Identify which cell holds the provided text, then report its (X, Y) central coordinate. 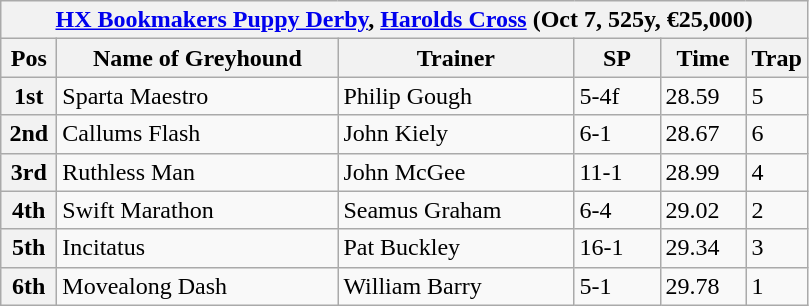
1st (29, 96)
5-1 (617, 286)
5 (776, 96)
29.02 (703, 210)
John McGee (456, 172)
Sparta Maestro (198, 96)
6-4 (617, 210)
4th (29, 210)
Pos (29, 58)
28.67 (703, 134)
5-4f (617, 96)
6-1 (617, 134)
6th (29, 286)
Time (703, 58)
Philip Gough (456, 96)
Seamus Graham (456, 210)
William Barry (456, 286)
28.59 (703, 96)
16-1 (617, 248)
Callums Flash (198, 134)
5th (29, 248)
Trainer (456, 58)
John Kiely (456, 134)
Incitatus (198, 248)
29.34 (703, 248)
6 (776, 134)
SP (617, 58)
3rd (29, 172)
Pat Buckley (456, 248)
2nd (29, 134)
Swift Marathon (198, 210)
1 (776, 286)
HX Bookmakers Puppy Derby, Harolds Cross (Oct 7, 525y, €25,000) (404, 20)
Movealong Dash (198, 286)
Ruthless Man (198, 172)
29.78 (703, 286)
3 (776, 248)
28.99 (703, 172)
2 (776, 210)
Name of Greyhound (198, 58)
4 (776, 172)
11-1 (617, 172)
Trap (776, 58)
